Extract the [X, Y] coordinate from the center of the cell holding the provided text.  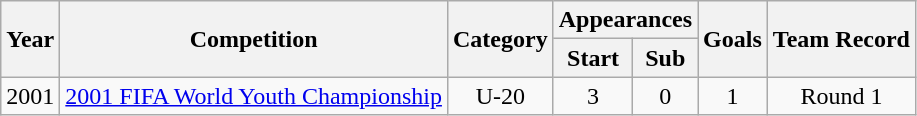
Year [30, 39]
Start [593, 58]
1 [733, 96]
Team Record [841, 39]
Round 1 [841, 96]
Appearances [625, 20]
U-20 [500, 96]
2001 [30, 96]
Competition [254, 39]
Goals [733, 39]
3 [593, 96]
Category [500, 39]
2001 FIFA World Youth Championship [254, 96]
Sub [666, 58]
0 [666, 96]
